Pinpoint the cell where the given text exists, returning its [X, Y] midpoint coordinate. 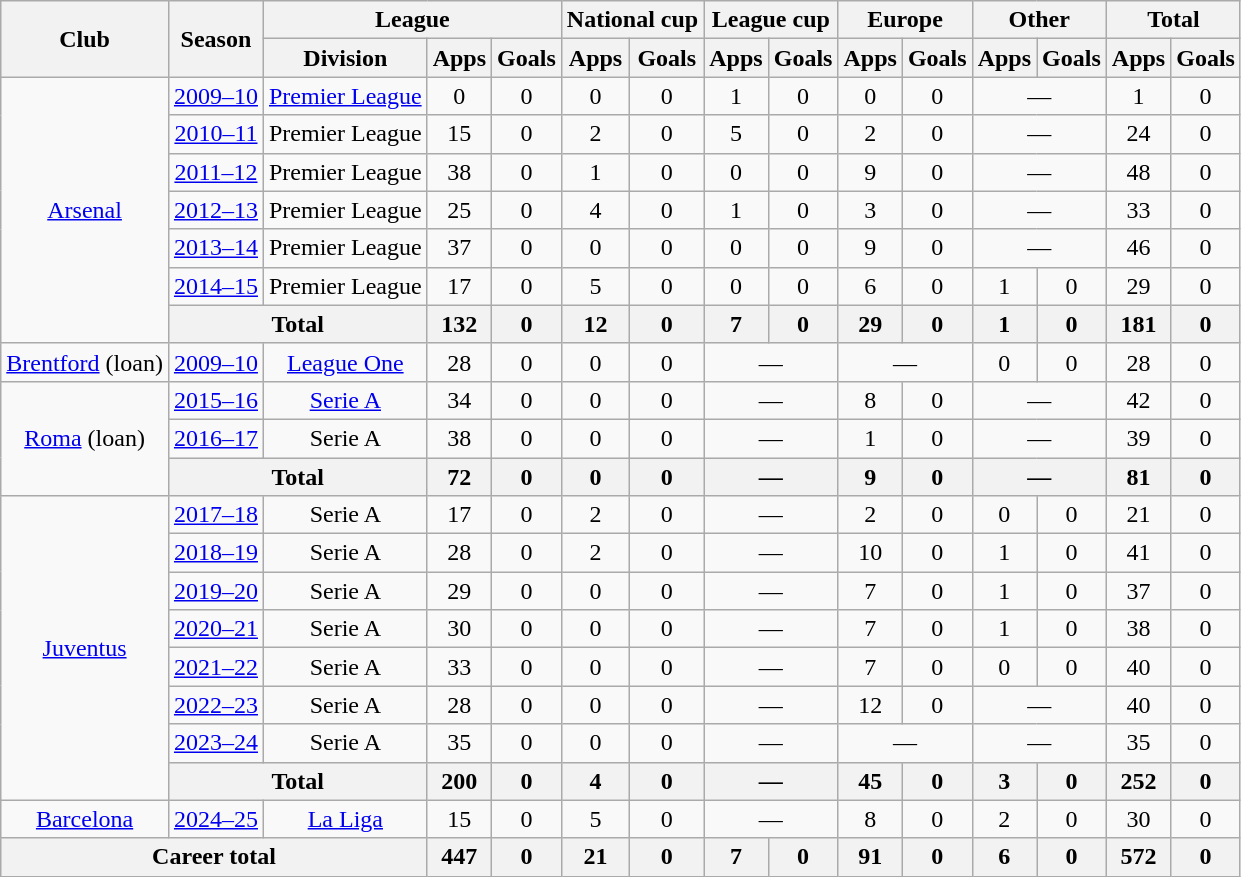
Europe [905, 20]
24 [1138, 134]
2019–20 [216, 591]
Juventus [85, 648]
La Liga [345, 819]
2022–23 [216, 705]
72 [459, 477]
200 [459, 781]
10 [870, 553]
2012–13 [216, 210]
Season [216, 39]
Career total [214, 857]
42 [1138, 400]
League [412, 20]
2020–21 [216, 629]
34 [459, 400]
2023–24 [216, 743]
Barcelona [85, 819]
2024–25 [216, 819]
Other [1039, 20]
572 [1138, 857]
48 [1138, 172]
Club [85, 39]
46 [1138, 248]
Brentford (loan) [85, 362]
2018–19 [216, 553]
2017–18 [216, 515]
81 [1138, 477]
2015–16 [216, 400]
Division [345, 58]
2021–22 [216, 667]
91 [870, 857]
45 [870, 781]
25 [459, 210]
39 [1138, 438]
Roma (loan) [85, 438]
National cup [632, 20]
2011–12 [216, 172]
181 [1138, 324]
132 [459, 324]
2016–17 [216, 438]
447 [459, 857]
2010–11 [216, 134]
Arsenal [85, 210]
2013–14 [216, 248]
2014–15 [216, 286]
League One [345, 362]
252 [1138, 781]
41 [1138, 553]
League cup [771, 20]
